Return [X, Y] of the center of cell containing provided text 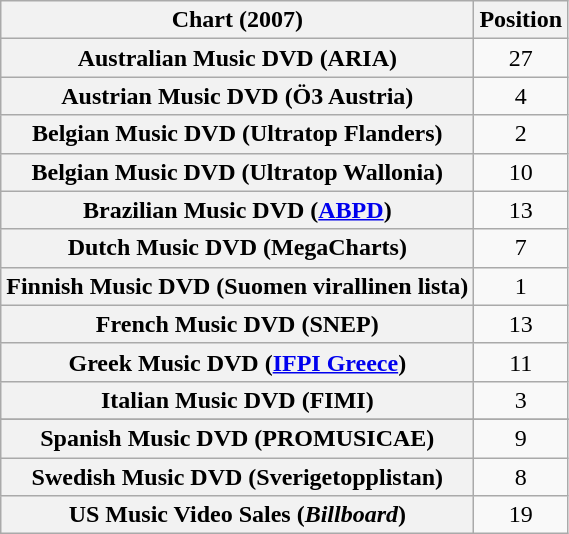
19 [521, 515]
Belgian Music DVD (Ultratop Flanders) [238, 134]
9 [521, 438]
27 [521, 58]
Spanish Music DVD (PROMUSICAE) [238, 438]
Brazilian Music DVD (ABPD) [238, 210]
8 [521, 477]
Greek Music DVD (IFPI Greece) [238, 362]
10 [521, 172]
Belgian Music DVD (Ultratop Wallonia) [238, 172]
4 [521, 96]
Position [521, 20]
11 [521, 362]
2 [521, 134]
Austrian Music DVD (Ö3 Austria) [238, 96]
US Music Video Sales (Billboard) [238, 515]
Australian Music DVD (ARIA) [238, 58]
Chart (2007) [238, 20]
1 [521, 286]
7 [521, 248]
3 [521, 400]
Finnish Music DVD (Suomen virallinen lista) [238, 286]
French Music DVD (SNEP) [238, 324]
Swedish Music DVD (Sverigetopplistan) [238, 477]
Dutch Music DVD (MegaCharts) [238, 248]
Italian Music DVD (FIMI) [238, 400]
